Locate the cell with the specified text and output its [X, Y] center coordinate. 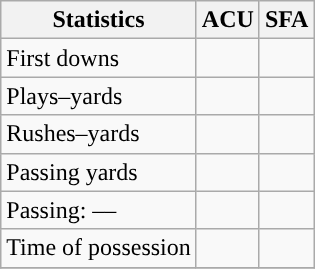
SFA [286, 20]
First downs [99, 58]
Passing yards [99, 172]
Passing: –– [99, 210]
ACU [228, 20]
Rushes–yards [99, 134]
Statistics [99, 20]
Plays–yards [99, 96]
Time of possession [99, 248]
